From the cell containing the given text, extract its center point as (X, Y) coordinate. 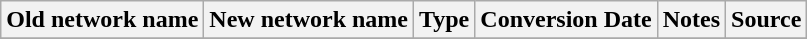
Conversion Date (566, 20)
Notes (691, 20)
Type (444, 20)
New network name (309, 20)
Source (766, 20)
Old network name (102, 20)
